Capture the cell that displays the provided text and extract its [X, Y] central coordinate. 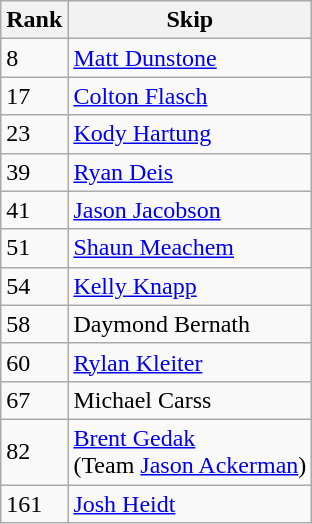
51 [34, 248]
Rylan Kleiter [190, 362]
60 [34, 362]
Kelly Knapp [190, 286]
23 [34, 134]
82 [34, 452]
67 [34, 400]
Jason Jacobson [190, 210]
54 [34, 286]
Brent Gedak (Team Jason Ackerman) [190, 452]
17 [34, 96]
161 [34, 503]
Daymond Bernath [190, 324]
Matt Dunstone [190, 58]
Kody Hartung [190, 134]
41 [34, 210]
8 [34, 58]
Josh Heidt [190, 503]
Shaun Meachem [190, 248]
Michael Carss [190, 400]
Rank [34, 20]
Skip [190, 20]
39 [34, 172]
Colton Flasch [190, 96]
Ryan Deis [190, 172]
58 [34, 324]
